Locate the cell with the specified text and output its (x, y) center coordinate. 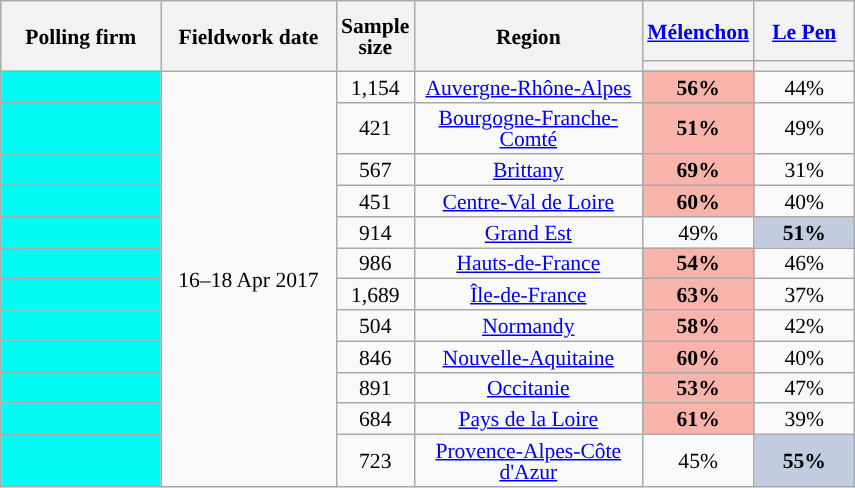
Normandy (528, 326)
914 (375, 232)
Region (528, 36)
45% (698, 461)
Centre-Val de Loire (528, 202)
Hauts-de-France (528, 264)
504 (375, 326)
42% (804, 326)
421 (375, 128)
37% (804, 294)
63% (698, 294)
16–18 Apr 2017 (248, 279)
Fieldwork date (248, 36)
Le Pen (804, 31)
Île-de-France (528, 294)
55% (804, 461)
Nouvelle-Aquitaine (528, 356)
Pays de la Loire (528, 420)
Grand Est (528, 232)
1,689 (375, 294)
44% (804, 86)
986 (375, 264)
Occitanie (528, 388)
46% (804, 264)
Bourgogne-Franche-Comté (528, 128)
58% (698, 326)
39% (804, 420)
Polling firm (81, 36)
1,154 (375, 86)
846 (375, 356)
Mélenchon (698, 31)
53% (698, 388)
47% (804, 388)
891 (375, 388)
56% (698, 86)
69% (698, 170)
567 (375, 170)
684 (375, 420)
Brittany (528, 170)
Provence-Alpes-Côte d'Azur (528, 461)
61% (698, 420)
723 (375, 461)
31% (804, 170)
54% (698, 264)
Samplesize (375, 36)
451 (375, 202)
Auvergne-Rhône-Alpes (528, 86)
